Scan for the cell matching the given text and deliver its [x, y] coordinate at center. 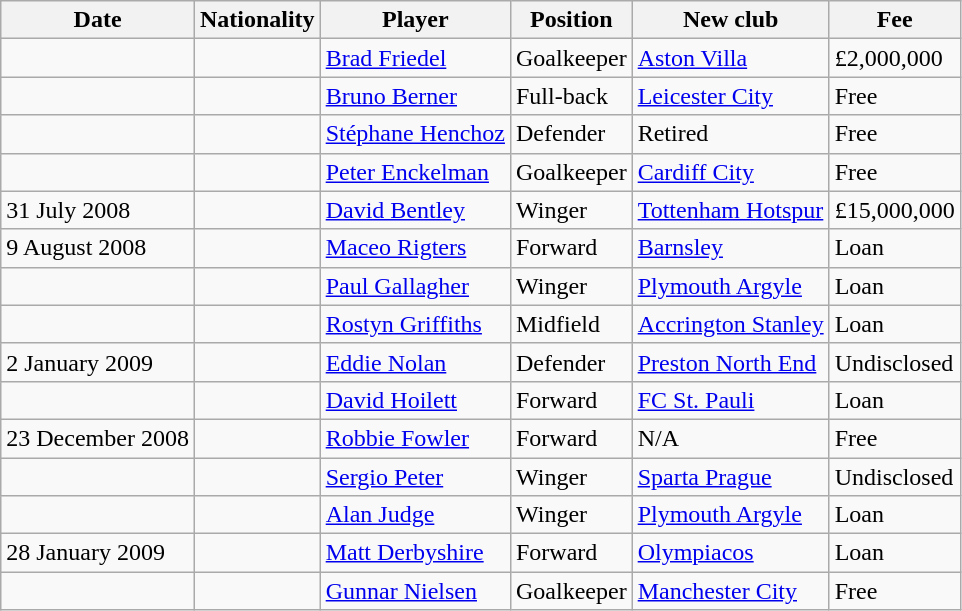
Matt Derbyshire [415, 553]
Olympiacos [730, 553]
Date [98, 20]
Position [571, 20]
FC St. Pauli [730, 400]
9 August 2008 [98, 248]
Player [415, 20]
2 January 2009 [98, 362]
Stéphane Henchoz [415, 134]
David Hoilett [415, 400]
Cardiff City [730, 172]
Manchester City [730, 591]
New club [730, 20]
Maceo Rigters [415, 248]
Midfield [571, 324]
Aston Villa [730, 58]
23 December 2008 [98, 438]
31 July 2008 [98, 210]
Brad Friedel [415, 58]
Accrington Stanley [730, 324]
David Bentley [415, 210]
28 January 2009 [98, 553]
Tottenham Hotspur [730, 210]
Sparta Prague [730, 477]
Rostyn Griffiths [415, 324]
Preston North End [730, 362]
Paul Gallagher [415, 286]
Peter Enckelman [415, 172]
Gunnar Nielsen [415, 591]
Full-back [571, 96]
£15,000,000 [894, 210]
Eddie Nolan [415, 362]
Barnsley [730, 248]
N/A [730, 438]
Nationality [257, 20]
Retired [730, 134]
Robbie Fowler [415, 438]
Sergio Peter [415, 477]
Alan Judge [415, 515]
£2,000,000 [894, 58]
Bruno Berner [415, 96]
Leicester City [730, 96]
Fee [894, 20]
